For the text-containing cell, return its midpoint in [x, y] coordinate format. 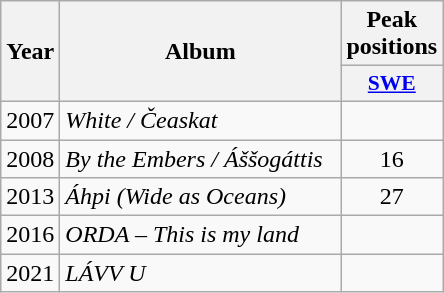
Áhpi (Wide as Oceans) [200, 197]
2007 [30, 120]
ORDA – This is my land [200, 235]
Year [30, 52]
2016 [30, 235]
2008 [30, 159]
LÁVV U [200, 273]
White / Čeaskat [200, 120]
2021 [30, 273]
2013 [30, 197]
16 [392, 159]
27 [392, 197]
Peak positions [392, 34]
By the Embers / Áššogáttis [200, 159]
SWE [392, 84]
Album [200, 52]
